Detect which cell encompasses the target text, then output its (x, y) center coordinate. 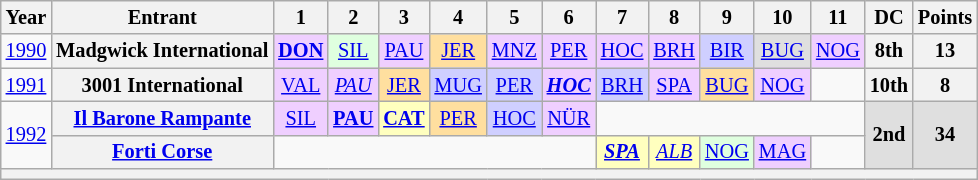
1 (300, 17)
DC (889, 17)
CAT (404, 118)
1991 (26, 85)
1992 (26, 134)
4 (458, 17)
7 (622, 17)
3 (404, 17)
VAL (300, 85)
5 (514, 17)
Entrant (162, 17)
1990 (26, 51)
3001 International (162, 85)
8th (889, 51)
11 (838, 17)
34 (945, 134)
9 (727, 17)
DON (300, 51)
NÜR (569, 118)
10 (782, 17)
10th (889, 85)
Madgwick International (162, 51)
2 (353, 17)
Il Barone Rampante (162, 118)
13 (945, 51)
Forti Corse (162, 152)
MNZ (514, 51)
2nd (889, 134)
ALB (674, 152)
MAG (782, 152)
Points (945, 17)
6 (569, 17)
MUG (458, 85)
BIR (727, 51)
Year (26, 17)
